Pinpoint the cell where the given text exists, returning its (X, Y) midpoint coordinate. 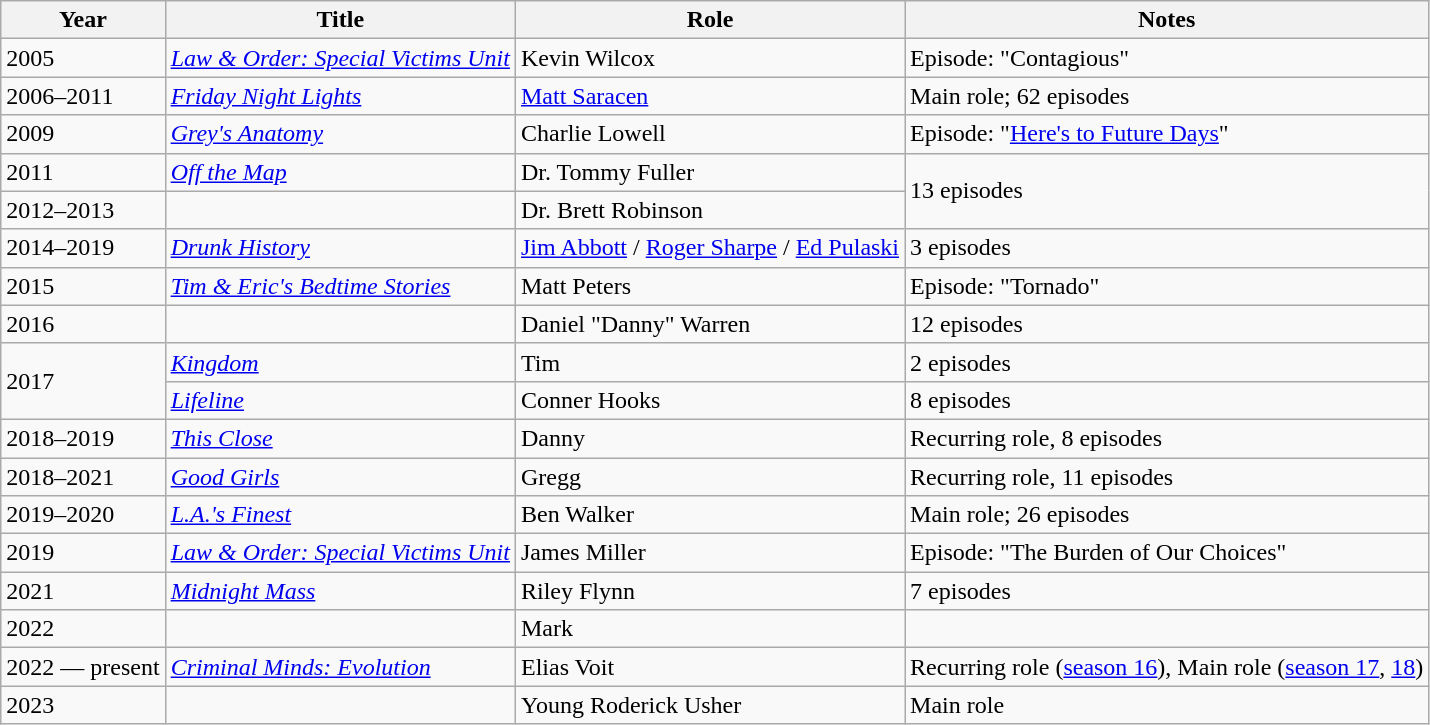
13 episodes (1167, 191)
Elias Voit (710, 667)
Off the Map (340, 172)
This Close (340, 438)
Recurring role, 8 episodes (1167, 438)
2006–2011 (83, 96)
Title (340, 20)
Episode: "Here's to Future Days" (1167, 134)
Ben Walker (710, 515)
Drunk History (340, 248)
Daniel "Danny" Warren (710, 324)
Danny (710, 438)
2021 (83, 591)
Episode: "The Burden of Our Choices" (1167, 553)
2022 — present (83, 667)
2018–2021 (83, 477)
L.A.'s Finest (340, 515)
Lifeline (340, 400)
Year (83, 20)
2023 (83, 705)
Matt Saracen (710, 96)
Friday Night Lights (340, 96)
2012–2013 (83, 210)
Tim & Eric's Bedtime Stories (340, 286)
2009 (83, 134)
Dr. Tommy Fuller (710, 172)
Matt Peters (710, 286)
2005 (83, 58)
Main role; 26 episodes (1167, 515)
Mark (710, 629)
Riley Flynn (710, 591)
Episode: "Contagious" (1167, 58)
Main role (1167, 705)
Criminal Minds: Evolution (340, 667)
Role (710, 20)
7 episodes (1167, 591)
2018–2019 (83, 438)
Kingdom (340, 362)
Gregg (710, 477)
Recurring role, 11 episodes (1167, 477)
12 episodes (1167, 324)
Good Girls (340, 477)
Tim (710, 362)
Notes (1167, 20)
Young Roderick Usher (710, 705)
Episode: "Tornado" (1167, 286)
Conner Hooks (710, 400)
Kevin Wilcox (710, 58)
Midnight Mass (340, 591)
2019 (83, 553)
2011 (83, 172)
2 episodes (1167, 362)
2014–2019 (83, 248)
2016 (83, 324)
2022 (83, 629)
Grey's Anatomy (340, 134)
2015 (83, 286)
Dr. Brett Robinson (710, 210)
Jim Abbott / Roger Sharpe / Ed Pulaski (710, 248)
8 episodes (1167, 400)
Main role; 62 episodes (1167, 96)
Charlie Lowell (710, 134)
2019–2020 (83, 515)
2017 (83, 381)
James Miller (710, 553)
Recurring role (season 16), Main role (season 17, 18) (1167, 667)
3 episodes (1167, 248)
